Capture the cell that displays the provided text and extract its [x, y] central coordinate. 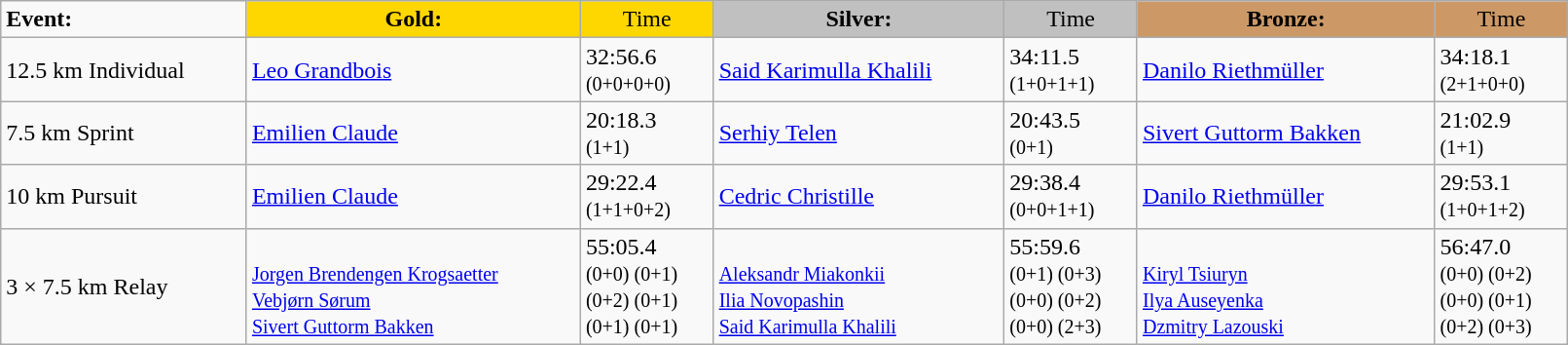
29:38.4(0+0+1+1) [1071, 197]
Jorgen Brendengen KrogsaetterVebjørn SørumSivert Guttorm Bakken [413, 287]
Event: [125, 19]
Leo Grandbois [413, 70]
34:11.5(1+0+1+1) [1071, 70]
32:56.6(0+0+0+0) [646, 70]
Kiryl TsiurynIlya AuseyenkaDzmitry Lazouski [1285, 287]
29:53.1(1+0+1+2) [1501, 197]
20:43.5(0+1) [1071, 133]
Cedric Christille [858, 197]
21:02.9(1+1) [1501, 133]
3 × 7.5 km Relay [125, 287]
7.5 km Sprint [125, 133]
55:05.4(0+0) (0+1)(0+2) (0+1)(0+1) (0+1) [646, 287]
29:22.4(1+1+0+2) [646, 197]
Bronze: [1285, 19]
55:59.6(0+1) (0+3)(0+0) (0+2)(0+0) (2+3) [1071, 287]
12.5 km Individual [125, 70]
Sivert Guttorm Bakken [1285, 133]
Serhiy Telen [858, 133]
Aleksandr MiakonkiiIlia NovopashinSaid Karimulla Khalili [858, 287]
Silver: [858, 19]
34:18.1(2+1+0+0) [1501, 70]
20:18.3(1+1) [646, 133]
56:47.0(0+0) (0+2)(0+0) (0+1)(0+2) (0+3) [1501, 287]
Said Karimulla Khalili [858, 70]
Gold: [413, 19]
10 km Pursuit [125, 197]
